Output the [x, y] coordinate of the center of the cell containing the given text.  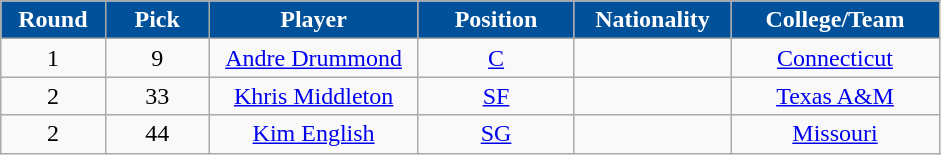
Andre Drummond [314, 58]
1 [53, 58]
Nationality [652, 20]
Round [53, 20]
Connecticut [836, 58]
44 [157, 134]
Missouri [836, 134]
SG [496, 134]
Texas A&M [836, 96]
Kim English [314, 134]
Khris Middleton [314, 96]
33 [157, 96]
C [496, 58]
9 [157, 58]
Player [314, 20]
College/Team [836, 20]
Position [496, 20]
Pick [157, 20]
SF [496, 96]
